Capture the cell that displays the provided text and extract its (x, y) central coordinate. 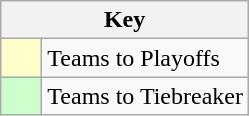
Key (125, 20)
Teams to Playoffs (146, 58)
Teams to Tiebreaker (146, 96)
